Find where the given text appears and provide that cell's center as [X, Y] coordinate. 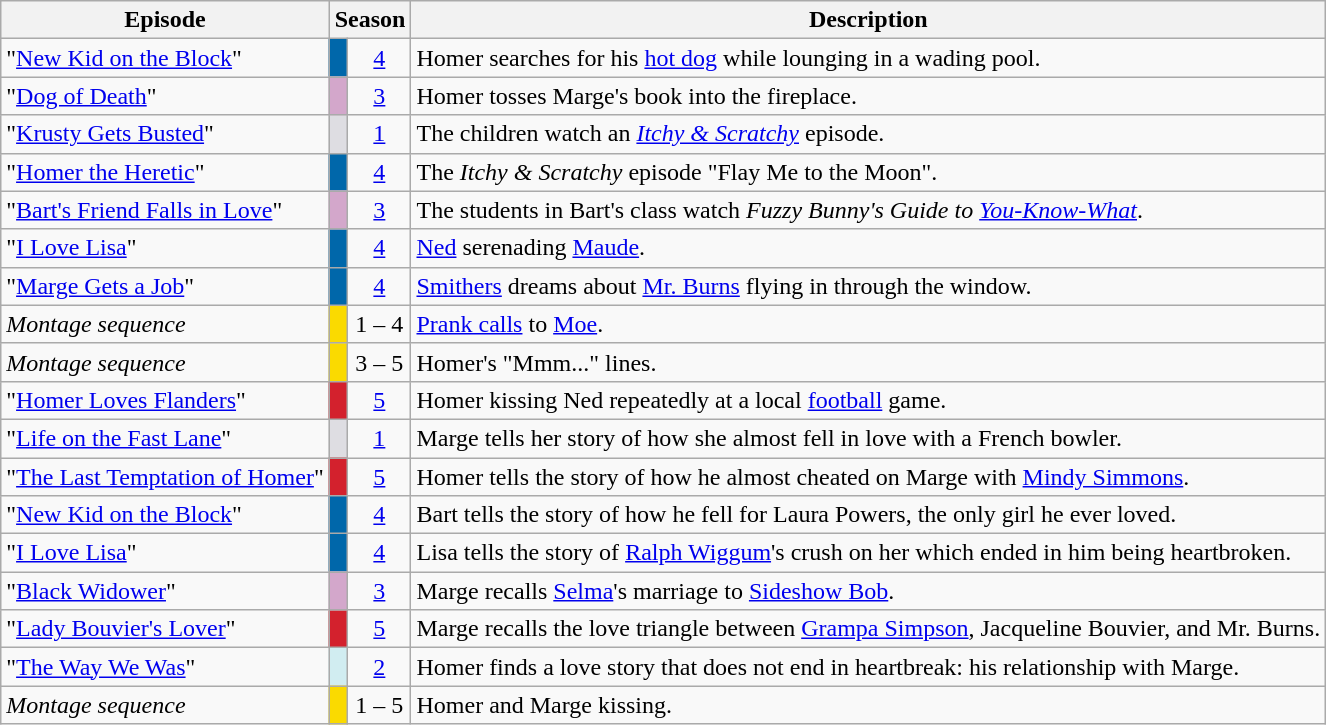
"The Last Temptation of Homer" [165, 477]
The Itchy & Scratchy episode "Flay Me to the Moon". [868, 172]
Marge tells her story of how she almost fell in love with a French bowler. [868, 438]
Marge recalls the love triangle between Grampa Simpson, Jacqueline Bouvier, and Mr. Burns. [868, 629]
Ned serenading Maude. [868, 248]
1 – 4 [380, 324]
The children watch an Itchy & Scratchy episode. [868, 134]
"Marge Gets a Job" [165, 286]
Marge recalls Selma's marriage to Sideshow Bob. [868, 591]
Homer finds a love story that does not end in heartbreak: his relationship with Marge. [868, 667]
Homer's "Mmm..." lines. [868, 362]
Homer tells the story of how he almost cheated on Marge with Mindy Simmons. [868, 477]
"Black Widower" [165, 591]
"Homer Loves Flanders" [165, 400]
"Bart's Friend Falls in Love" [165, 210]
Description [868, 20]
"The Way We Was" [165, 667]
2 [380, 667]
Smithers dreams about Mr. Burns flying in through the window. [868, 286]
Season [370, 20]
The students in Bart's class watch Fuzzy Bunny's Guide to You-Know-What. [868, 210]
Homer tosses Marge's book into the fireplace. [868, 96]
"Dog of Death" [165, 96]
Homer and Marge kissing. [868, 705]
"Life on the Fast Lane" [165, 438]
Homer kissing Ned repeatedly at a local football game. [868, 400]
Lisa tells the story of Ralph Wiggum's crush on her which ended in him being heartbroken. [868, 553]
Homer searches for his hot dog while lounging in a wading pool. [868, 58]
1 – 5 [380, 705]
"Homer the Heretic" [165, 172]
"Krusty Gets Busted" [165, 134]
Prank calls to Moe. [868, 324]
Bart tells the story of how he fell for Laura Powers, the only girl he ever loved. [868, 515]
Episode [165, 20]
"Lady Bouvier's Lover" [165, 629]
3 – 5 [380, 362]
